From the cell containing the given text, extract its center point as [X, Y] coordinate. 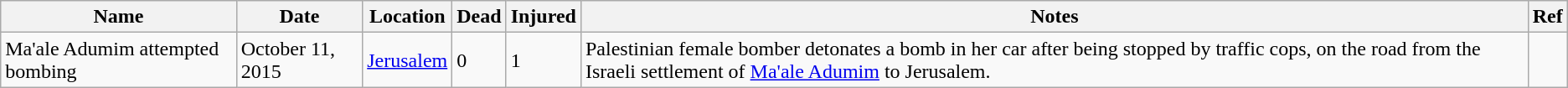
Ma'ale Adumim attempted bombing [119, 60]
October 11, 2015 [300, 60]
0 [479, 60]
1 [543, 60]
Name [119, 17]
Ref [1548, 17]
Location [407, 17]
Dead [479, 17]
Jerusalem [407, 60]
Date [300, 17]
Notes [1054, 17]
Injured [543, 17]
